Capture the cell that displays the provided text and extract its [x, y] central coordinate. 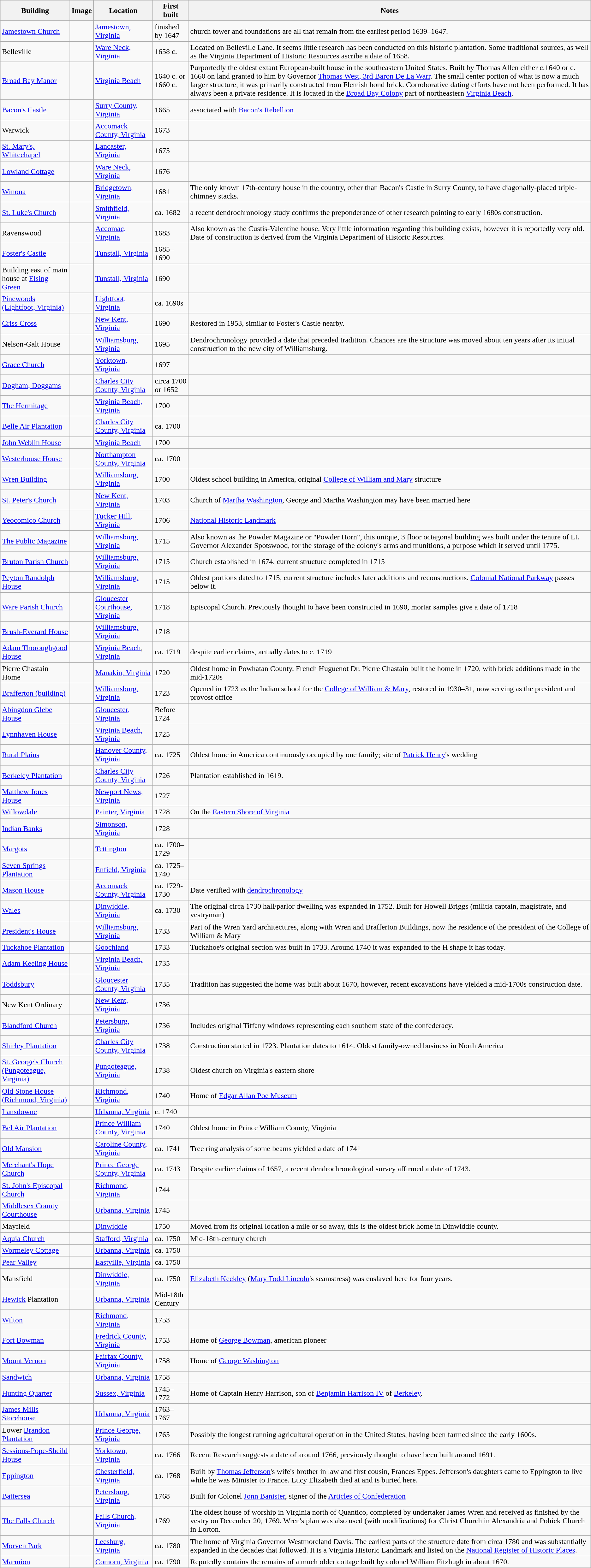
Criss Cross [35, 324]
Lynnhaven House [35, 734]
1765 [170, 1434]
St. Mary's, Whitechapel [35, 151]
National Historic Landmark [390, 520]
Location [123, 11]
Recent Research suggests a date of around 1766, previously thought to have been built around 1691. [390, 1455]
Reputedly contains the remains of a much older cottage built by colonel William Fitzhugh in about 1670. [390, 1562]
Tradition has suggested the home was built about 1670, however, recent excavations have yielded a mid-1700s construction date. [390, 984]
ca. 1719 [170, 652]
ca. 1730 [170, 910]
Church established in 1674, current structure completed in 1715 [390, 561]
1750 [170, 1226]
Before 1724 [170, 714]
Mid-18th-century church [390, 1238]
St. Peter's Church [35, 500]
Restored in 1953, similar to Foster's Castle nearby. [390, 324]
Chesterfield, Virginia [123, 1475]
ca. 1741 [170, 1148]
New Kent Ordinary [35, 1005]
Hewick Plantation [35, 1299]
St. Luke's Church [35, 212]
Pinewoods (Lightfoot, Virginia) [35, 303]
Prince George County, Virginia [123, 1169]
associated with Bacon's Rebellion [390, 110]
Sessions-Pope-Sheild House [35, 1455]
1675 [170, 151]
Abingdon Glebe House [35, 714]
Fairfax County, Virginia [123, 1361]
Peyton Randolph House [35, 582]
Wales [35, 910]
Oldest home in Powhatan County. French Huguenot Dr. Pierre Chastain built the home in 1720, with brick additions made in the mid-1720s [390, 673]
Lansdowne [35, 1112]
1726 [170, 775]
Pear Valley [35, 1262]
Image [81, 11]
Comorn, Virginia [123, 1562]
Gloucester Courthouse, Virginia [123, 607]
Nelson-Galt House [35, 344]
Prince William County, Virginia [123, 1128]
Home of George Washington [390, 1361]
1683 [170, 233]
Home of Edgar Allan Poe Museum [390, 1095]
Sandwich [35, 1377]
James Mills Storehouse [35, 1414]
Yeocomico Church [35, 520]
Gloucester, Virginia [123, 714]
Bel Air Plantation [35, 1128]
Brush-Everard House [35, 632]
The only known 17th-century house in the country, other than Bacon's Castle in Surry County, to have diagonally-placed triple-chimney stacks. [390, 192]
ca. 1743 [170, 1169]
Eppington [35, 1475]
Marmion [35, 1562]
1727 [170, 796]
1681 [170, 192]
Tuckahoe's original section was built in 1733. Around 1740 it was expanded to the H shape it has today. [390, 947]
Ware Parish Church [35, 607]
Plantation established in 1619. [390, 775]
Oldest portions dated to 1715, current structure includes later additions and reconstructions. Colonial National Parkway passes below it. [390, 582]
Falls Church, Virginia [123, 1521]
Smithfield, Virginia [123, 212]
ca. 1700–1729 [170, 849]
Pierre Chastain Home [35, 673]
Seven Springs Plantation [35, 869]
1745 [170, 1210]
Bruton Parish Church [35, 561]
Northampton County, Virginia [123, 459]
Westerhouse House [35, 459]
1703 [170, 500]
1768 [170, 1496]
1744 [170, 1189]
Oldest school building in America, original College of William and Mary structure [390, 479]
Dinwiddie [123, 1226]
Painter, Virginia [123, 812]
President's House [35, 931]
Goochland [123, 947]
Date verified with dendrochronology [390, 890]
a recent dendrochronology study confirms the preponderance of other research pointing to early 1680s construction. [390, 212]
1720 [170, 673]
ca. 1682 [170, 212]
John Weblin House [35, 442]
Grace Church [35, 365]
Built for Colonel Jonn Banister, signer of the Articles of Confederation [390, 1496]
Caroline County, Virginia [123, 1148]
Building east of main house at Elsing Green [35, 278]
Newport News, Virginia [123, 796]
Lancaster, Virginia [123, 151]
Oldest home in America continuously occupied by one family; site of Patrick Henry's wedding [390, 755]
Winona [35, 192]
St. George's Church (Pungoteague, Virginia) [35, 1071]
Broad Bay Manor [35, 81]
ca. 1766 [170, 1455]
Oldest home in Prince William County, Virginia [390, 1128]
Bridgetown, Virginia [123, 192]
Part of the Wren Yard architectures, along with Wren and Brafferton Buildings, now the residence of the president of the College of William & Mary [390, 931]
The Falls Church [35, 1521]
The original circa 1730 hall/parlor dwelling was expanded in 1752. Built for Howell Briggs (militia captain, magistrate, and vestryman) [390, 910]
Mid-18th Century [170, 1299]
ca. 1725 [170, 755]
Mansfield [35, 1279]
Morven Park [35, 1545]
1723 [170, 693]
Opened in 1723 as the Indian school for the College of William & Mary, restored in 1930–31, now serving as the president and provost office [390, 693]
Belle Air Plantation [35, 426]
Matthew Jones House [35, 796]
Adam Keeling House [35, 964]
Shirley Plantation [35, 1046]
Warwick [35, 130]
Fredrick County, Virginia [123, 1340]
Wormeley Cottage [35, 1250]
ca. 1768 [170, 1475]
Merchant's Hope Church [35, 1169]
church tower and foundations are all that remain from the earliest period 1639–1647. [390, 31]
Moved from its original location a mile or so away, this is the oldest brick home in Dinwiddie county. [390, 1226]
Home of George Bowman, american pioneer [390, 1340]
Willowdale [35, 812]
Possibly the longest running agricultural operation in the United States, having been farmed since the early 1600s. [390, 1434]
Simonson, Virginia [123, 828]
The Hermitage [35, 406]
Tree ring analysis of some beams yielded a date of 1741 [390, 1148]
c. 1740 [170, 1112]
Oldest church on Virginia's eastern shore [390, 1071]
Hunting Quarter [35, 1393]
finished by 1647 [170, 31]
Church of Martha Washington, George and Martha Washington may have been married here [390, 500]
Enfield, Virginia [123, 869]
Eastville, Virginia [123, 1262]
Jamestown Church [35, 31]
Foster's Castle [35, 253]
Home of Captain Henry Harrison, son of Benjamin Harrison IV of Berkeley. [390, 1393]
1725 [170, 734]
Aquia Church [35, 1238]
Surry County, Virginia [123, 110]
1673 [170, 130]
Indian Banks [35, 828]
Elizabeth Keckley (Mary Todd Lincoln's seamstress) was enslaved here for four years. [390, 1279]
1695 [170, 344]
Tucker Hill, Virginia [123, 520]
Construction started in 1723. Plantation dates to 1614. Oldest family-owned business in North America [390, 1046]
Notes [390, 11]
ca. 1690s [170, 303]
Mayfield [35, 1226]
Wren Building [35, 479]
Mount Vernon [35, 1361]
On the Eastern Shore of Virginia [390, 812]
Accomac, Virginia [123, 233]
1658 c. [170, 52]
1685–1690 [170, 253]
Episcopal Church. Previously thought to have been constructed in 1690, mortar samples give a date of 1718 [390, 607]
Mason House [35, 890]
Lightfoot, Virginia [123, 303]
Jamestown, Virginia [123, 31]
ca. 1729-1730 [170, 890]
Ravenswood [35, 233]
Tuckahoe Plantation [35, 947]
Belleville [35, 52]
Leesburg, Virginia [123, 1545]
1665 [170, 110]
Wilton [35, 1320]
Dogham, Doggams [35, 385]
1763–1767 [170, 1414]
ca. 1780 [170, 1545]
Hanover County, Virginia [123, 755]
1640 c. or 1660 c. [170, 81]
First built [170, 11]
Battersea [35, 1496]
Includes original Tiffany windows representing each southern state of the confederacy. [390, 1025]
Prince George, Virginia [123, 1434]
1769 [170, 1521]
Sussex, Virginia [123, 1393]
Brafferton (building) [35, 693]
Tettington [123, 849]
ca. 1725–1740 [170, 869]
Stafford, Virginia [123, 1238]
Middlesex County Courthouse [35, 1210]
Margots [35, 849]
Lower Brandon Plantation [35, 1434]
Old Stone House (Richmond, Virginia) [35, 1095]
Bacon's Castle [35, 110]
1706 [170, 520]
Manakin, Virginia [123, 673]
Pungoteague, Virginia [123, 1071]
Blandford Church [35, 1025]
Adam Thoroughgood House [35, 652]
Old Mansion [35, 1148]
Fort Bowman [35, 1340]
Despite earlier claims of 1657, a recent dendrochronological survey affirmed a date of 1743. [390, 1169]
Lowland Cottage [35, 171]
ca. 1790 [170, 1562]
The Public Magazine [35, 541]
1745–1772 [170, 1393]
1697 [170, 365]
St. John's Episcopal Church [35, 1189]
circa 1700 or 1652 [170, 385]
despite earlier claims, actually dates to c. 1719 [390, 652]
Toddsbury [35, 984]
Gloucester County, Virginia [123, 984]
Berkeley Plantation [35, 775]
Building [35, 11]
1676 [170, 171]
Rural Plains [35, 755]
